Provide the (x, y) coordinate of the cell's center where the given text is located.  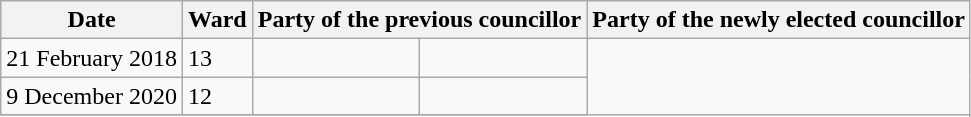
21 February 2018 (92, 58)
12 (217, 96)
Party of the previous councillor (420, 20)
Date (92, 20)
Party of the newly elected councillor (779, 20)
9 December 2020 (92, 96)
13 (217, 58)
Ward (217, 20)
